Output the [x, y] coordinate of the center of the cell containing the given text.  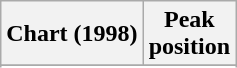
Peakposition [189, 34]
Chart (1998) [72, 34]
